Detect which cell encompasses the target text, then output its [X, Y] center coordinate. 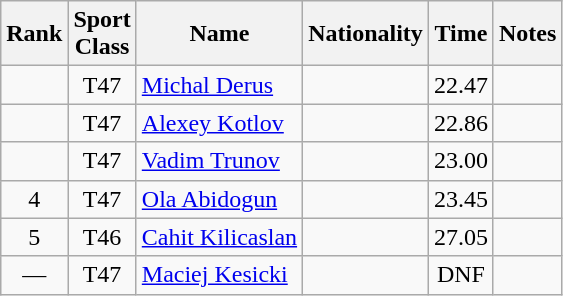
Michal Derus [219, 85]
Ola Abidogun [219, 199]
5 [34, 237]
T46 [102, 237]
Rank [34, 34]
22.47 [460, 85]
SportClass [102, 34]
23.00 [460, 161]
27.05 [460, 237]
Vadim Trunov [219, 161]
Nationality [366, 34]
— [34, 275]
23.45 [460, 199]
Maciej Kesicki [219, 275]
Time [460, 34]
Notes [527, 34]
Cahit Kilicaslan [219, 237]
22.86 [460, 123]
4 [34, 199]
Name [219, 34]
Alexey Kotlov [219, 123]
DNF [460, 275]
